Find where the given text appears and provide that cell's center as (X, Y) coordinate. 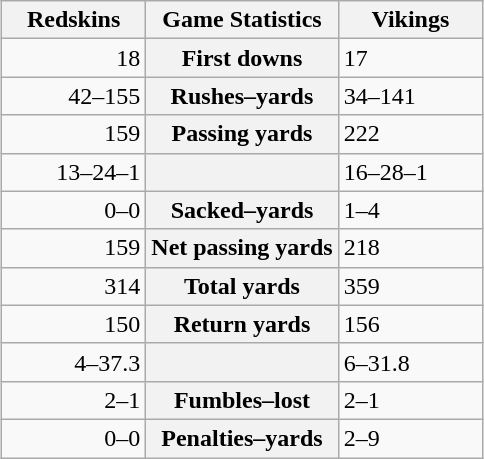
150 (73, 324)
Game Statistics (242, 20)
1–4 (410, 210)
Rushes–yards (242, 96)
Penalties–yards (242, 438)
13–24–1 (73, 172)
34–141 (410, 96)
2–9 (410, 438)
Sacked–yards (242, 210)
Vikings (410, 20)
17 (410, 58)
Fumbles–lost (242, 400)
359 (410, 286)
Redskins (73, 20)
18 (73, 58)
218 (410, 248)
Passing yards (242, 134)
16–28–1 (410, 172)
Net passing yards (242, 248)
156 (410, 324)
Return yards (242, 324)
Total yards (242, 286)
6–31.8 (410, 362)
4–37.3 (73, 362)
314 (73, 286)
First downs (242, 58)
222 (410, 134)
42–155 (73, 96)
